Find where the given text appears and provide that cell's center as (x, y) coordinate. 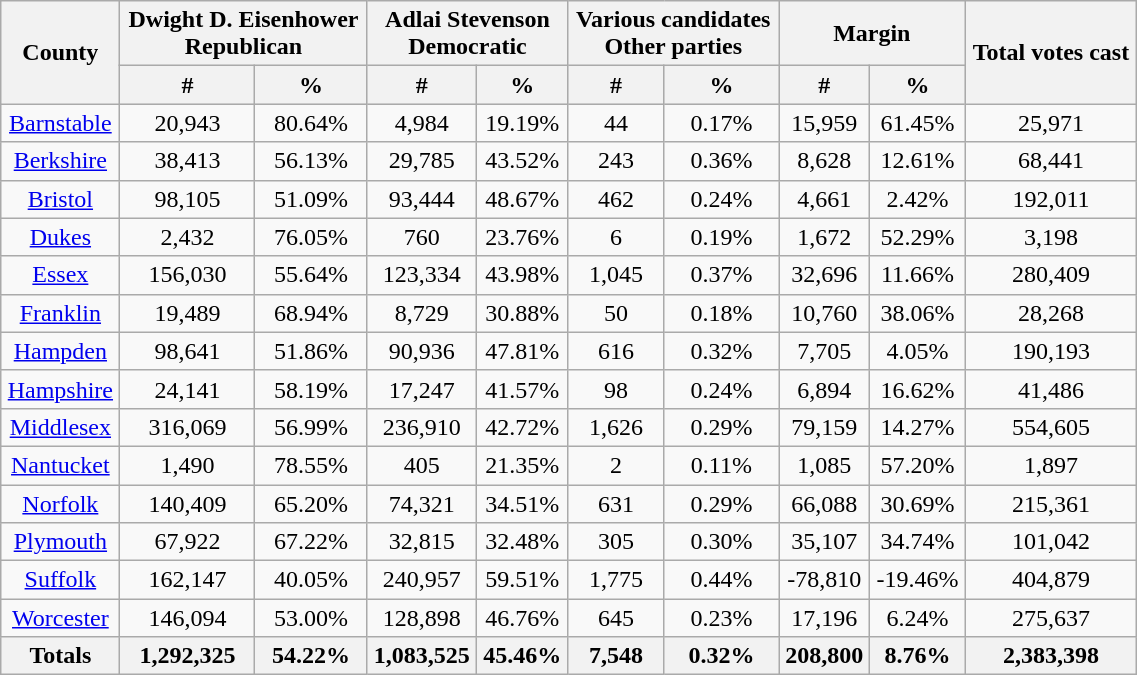
760 (422, 237)
14.27% (918, 427)
32.48% (522, 542)
Nantucket (60, 465)
Essex (60, 275)
74,321 (422, 503)
Dwight D. EisenhowerRepublican (244, 34)
215,361 (1051, 503)
1,672 (824, 237)
0.19% (721, 237)
Middlesex (60, 427)
12.61% (918, 161)
34.74% (918, 542)
101,042 (1051, 542)
Adlai StevensonDemocratic (468, 34)
58.19% (311, 389)
4,984 (422, 123)
59.51% (522, 580)
42.72% (522, 427)
Norfolk (60, 503)
44 (616, 123)
Bristol (60, 199)
7,548 (616, 656)
7,705 (824, 351)
554,605 (1051, 427)
67.22% (311, 542)
Suffolk (60, 580)
Plymouth (60, 542)
240,957 (422, 580)
98,641 (188, 351)
-78,810 (824, 580)
55.64% (311, 275)
65.20% (311, 503)
28,268 (1051, 313)
51.86% (311, 351)
41.57% (522, 389)
6,894 (824, 389)
40.05% (311, 580)
19.19% (522, 123)
17,196 (824, 618)
56.99% (311, 427)
38.06% (918, 313)
1,292,325 (188, 656)
78.55% (311, 465)
Totals (60, 656)
98,105 (188, 199)
0.44% (721, 580)
68,441 (1051, 161)
48.67% (522, 199)
3,198 (1051, 237)
2 (616, 465)
0.30% (721, 542)
34.51% (522, 503)
123,334 (422, 275)
43.52% (522, 161)
25,971 (1051, 123)
16.62% (918, 389)
1,626 (616, 427)
24,141 (188, 389)
1,775 (616, 580)
38,413 (188, 161)
79,159 (824, 427)
50 (616, 313)
23.76% (522, 237)
6 (616, 237)
208,800 (824, 656)
645 (616, 618)
0.17% (721, 123)
4,661 (824, 199)
57.20% (918, 465)
0.36% (721, 161)
98 (616, 389)
316,069 (188, 427)
County (60, 52)
30.69% (918, 503)
Hampden (60, 351)
54.22% (311, 656)
46.76% (522, 618)
275,637 (1051, 618)
Dukes (60, 237)
0.11% (721, 465)
20,943 (188, 123)
280,409 (1051, 275)
1,897 (1051, 465)
1,085 (824, 465)
1,490 (188, 465)
93,444 (422, 199)
53.00% (311, 618)
61.45% (918, 123)
80.64% (311, 123)
4.05% (918, 351)
462 (616, 199)
0.37% (721, 275)
631 (616, 503)
0.23% (721, 618)
1,083,525 (422, 656)
Worcester (60, 618)
305 (616, 542)
8,628 (824, 161)
Total votes cast (1051, 52)
32,696 (824, 275)
47.81% (522, 351)
29,785 (422, 161)
Margin (872, 34)
404,879 (1051, 580)
30.88% (522, 313)
190,193 (1051, 351)
Berkshire (60, 161)
192,011 (1051, 199)
Barnstable (60, 123)
68.94% (311, 313)
2,383,398 (1051, 656)
162,147 (188, 580)
41,486 (1051, 389)
76.05% (311, 237)
35,107 (824, 542)
21.35% (522, 465)
2.42% (918, 199)
17,247 (422, 389)
66,088 (824, 503)
2,432 (188, 237)
128,898 (422, 618)
32,815 (422, 542)
56.13% (311, 161)
236,910 (422, 427)
10,760 (824, 313)
15,959 (824, 123)
67,922 (188, 542)
616 (616, 351)
405 (422, 465)
11.66% (918, 275)
Franklin (60, 313)
19,489 (188, 313)
-19.46% (918, 580)
8,729 (422, 313)
90,936 (422, 351)
146,094 (188, 618)
52.29% (918, 237)
156,030 (188, 275)
6.24% (918, 618)
140,409 (188, 503)
1,045 (616, 275)
8.76% (918, 656)
0.18% (721, 313)
51.09% (311, 199)
243 (616, 161)
45.46% (522, 656)
43.98% (522, 275)
Hampshire (60, 389)
Various candidatesOther parties (674, 34)
